Locate the cell with the specified text and output its [x, y] center coordinate. 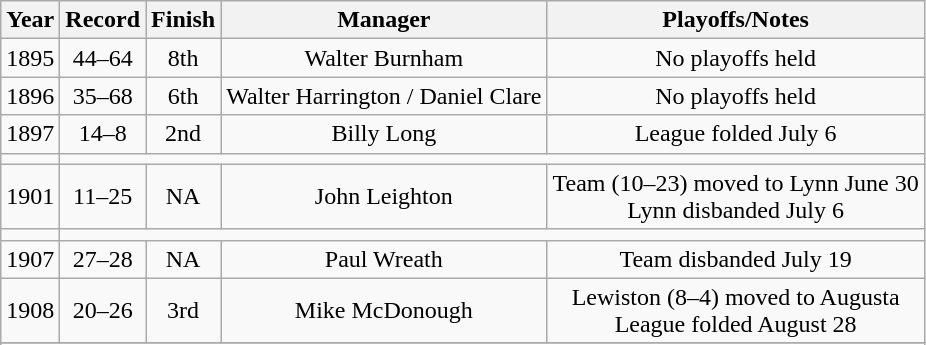
11–25 [103, 196]
Record [103, 20]
1907 [30, 259]
Paul Wreath [384, 259]
1901 [30, 196]
Playoffs/Notes [736, 20]
League folded July 6 [736, 134]
2nd [184, 134]
Team (10–23) moved to Lynn June 30Lynn disbanded July 6 [736, 196]
Walter Burnham [384, 58]
Billy Long [384, 134]
35–68 [103, 96]
Lewiston (8–4) moved to AugustaLeague folded August 28 [736, 310]
John Leighton [384, 196]
14–8 [103, 134]
8th [184, 58]
Mike McDonough [384, 310]
44–64 [103, 58]
Manager [384, 20]
20–26 [103, 310]
Team disbanded July 19 [736, 259]
1895 [30, 58]
1908 [30, 310]
27–28 [103, 259]
1897 [30, 134]
Year [30, 20]
Finish [184, 20]
6th [184, 96]
3rd [184, 310]
Walter Harrington / Daniel Clare [384, 96]
1896 [30, 96]
